Locate the cell with the specified text and output its [x, y] center coordinate. 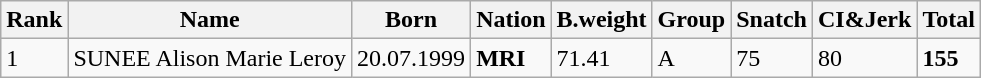
Name [210, 20]
MRI [511, 58]
1 [34, 58]
80 [864, 58]
Snatch [772, 20]
A [692, 58]
155 [949, 58]
Rank [34, 20]
71.41 [602, 58]
B.weight [602, 20]
75 [772, 58]
Group [692, 20]
Nation [511, 20]
Born [412, 20]
20.07.1999 [412, 58]
SUNEE Alison Marie Leroy [210, 58]
CI&Jerk [864, 20]
Total [949, 20]
